For the text-containing cell, return its midpoint in [x, y] coordinate format. 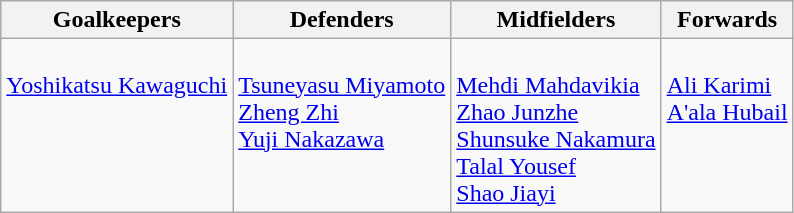
Yoshikatsu Kawaguchi [117, 126]
Tsuneyasu Miyamoto Zheng Zhi Yuji Nakazawa [342, 126]
Forwards [727, 20]
Mehdi Mahdavikia Zhao Junzhe Shunsuke Nakamura Talal Yousef Shao Jiayi [556, 126]
Ali Karimi A'ala Hubail [727, 126]
Midfielders [556, 20]
Defenders [342, 20]
Goalkeepers [117, 20]
